Locate the cell with the specified text and output its (x, y) center coordinate. 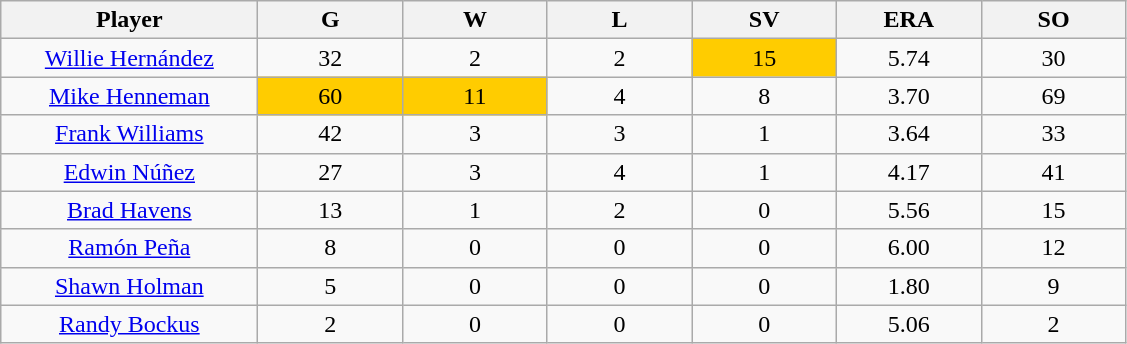
Frank Williams (130, 134)
Ramón Peña (130, 248)
Shawn Holman (130, 286)
6.00 (910, 248)
69 (1054, 96)
Player (130, 20)
G (330, 20)
Brad Havens (130, 210)
5 (330, 286)
Mike Henneman (130, 96)
SV (764, 20)
Edwin Núñez (130, 172)
9 (1054, 286)
3.64 (910, 134)
1.80 (910, 286)
3.70 (910, 96)
11 (476, 96)
41 (1054, 172)
L (620, 20)
12 (1054, 248)
W (476, 20)
30 (1054, 58)
60 (330, 96)
4.17 (910, 172)
32 (330, 58)
13 (330, 210)
SO (1054, 20)
Willie Hernández (130, 58)
ERA (910, 20)
Randy Bockus (130, 324)
5.06 (910, 324)
5.74 (910, 58)
33 (1054, 134)
42 (330, 134)
27 (330, 172)
5.56 (910, 210)
